Determine the [X, Y] coordinate at the center of the cell enclosing the given text.  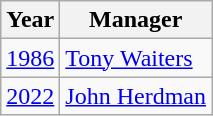
John Herdman [136, 96]
Year [30, 20]
2022 [30, 96]
Manager [136, 20]
1986 [30, 58]
Tony Waiters [136, 58]
